Return the (x, y) coordinate for the center point of the cell that contains the specified text.  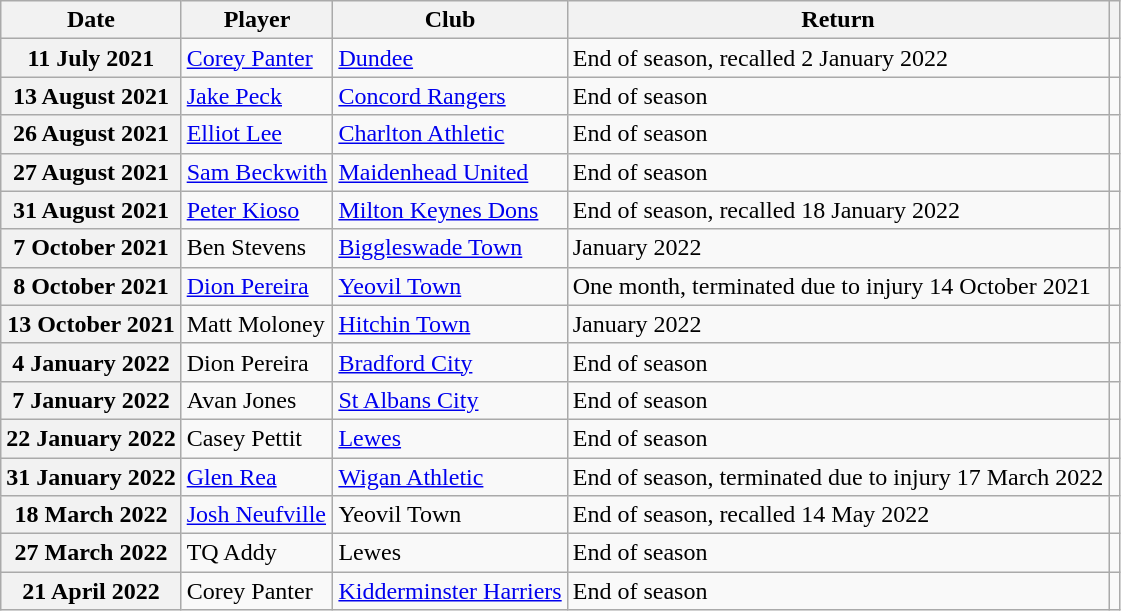
End of season, recalled 14 May 2022 (838, 515)
18 March 2022 (91, 515)
21 April 2022 (91, 591)
Hitchin Town (450, 324)
26 August 2021 (91, 134)
Ben Stevens (257, 248)
St Albans City (450, 400)
31 January 2022 (91, 477)
Maidenhead United (450, 172)
Biggleswade Town (450, 248)
13 August 2021 (91, 96)
11 July 2021 (91, 58)
End of season, terminated due to injury 17 March 2022 (838, 477)
Player (257, 20)
Wigan Athletic (450, 477)
31 August 2021 (91, 210)
End of season, recalled 2 January 2022 (838, 58)
8 October 2021 (91, 286)
Charlton Athletic (450, 134)
One month, terminated due to injury 14 October 2021 (838, 286)
Milton Keynes Dons (450, 210)
Date (91, 20)
Kidderminster Harriers (450, 591)
13 October 2021 (91, 324)
27 August 2021 (91, 172)
Sam Beckwith (257, 172)
Bradford City (450, 362)
Casey Pettit (257, 438)
Glen Rea (257, 477)
Josh Neufville (257, 515)
4 January 2022 (91, 362)
Return (838, 20)
Dundee (450, 58)
Concord Rangers (450, 96)
Elliot Lee (257, 134)
7 October 2021 (91, 248)
Jake Peck (257, 96)
End of season, recalled 18 January 2022 (838, 210)
Club (450, 20)
22 January 2022 (91, 438)
TQ Addy (257, 553)
7 January 2022 (91, 400)
Avan Jones (257, 400)
27 March 2022 (91, 553)
Matt Moloney (257, 324)
Peter Kioso (257, 210)
